Identify which cell holds the provided text, then report its [X, Y] central coordinate. 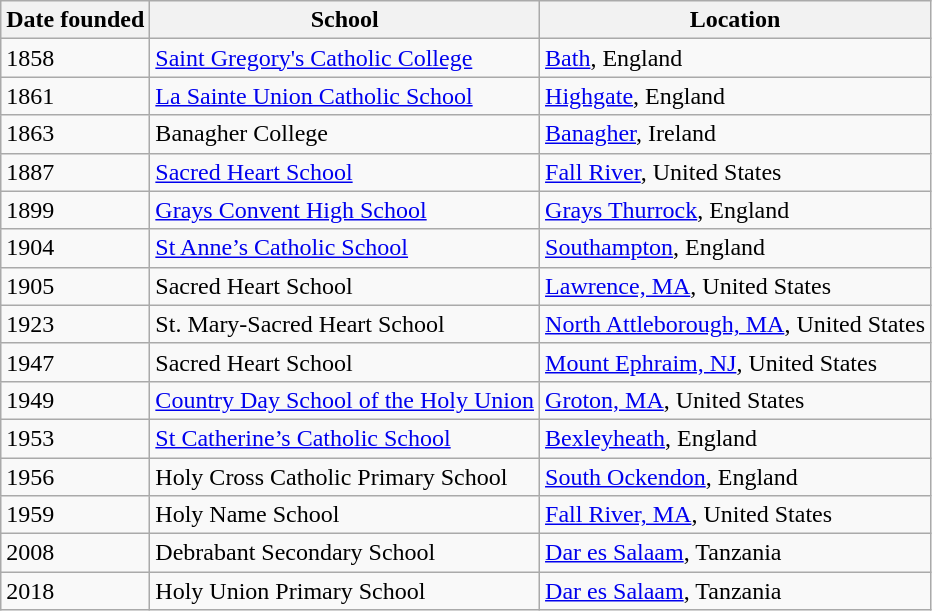
Fall River, MA, United States [736, 515]
Bath, England [736, 58]
North Attleborough, MA, United States [736, 324]
Highgate, England [736, 96]
Location [736, 20]
St Catherine’s Catholic School [345, 438]
St. Mary-Sacred Heart School [345, 324]
Lawrence, MA, United States [736, 286]
South Ockendon, England [736, 477]
Banagher, Ireland [736, 134]
Banagher College [345, 134]
1947 [76, 362]
1899 [76, 210]
1904 [76, 248]
Holy Union Primary School [345, 591]
1949 [76, 400]
Fall River, United States [736, 172]
Bexleyheath, England [736, 438]
La Sainte Union Catholic School [345, 96]
Holy Cross Catholic Primary School [345, 477]
St Anne’s Catholic School [345, 248]
Country Day School of the Holy Union [345, 400]
1863 [76, 134]
2018 [76, 591]
2008 [76, 553]
1887 [76, 172]
1905 [76, 286]
1959 [76, 515]
1956 [76, 477]
Date founded [76, 20]
Debrabant Secondary School [345, 553]
Southampton, England [736, 248]
Grays Convent High School [345, 210]
1861 [76, 96]
Holy Name School [345, 515]
1953 [76, 438]
Grays Thurrock, England [736, 210]
Saint Gregory's Catholic College [345, 58]
Groton, MA, United States [736, 400]
Mount Ephraim, NJ, United States [736, 362]
School [345, 20]
1923 [76, 324]
1858 [76, 58]
